Determine the (X, Y) coordinate at the center of the cell enclosing the given text.  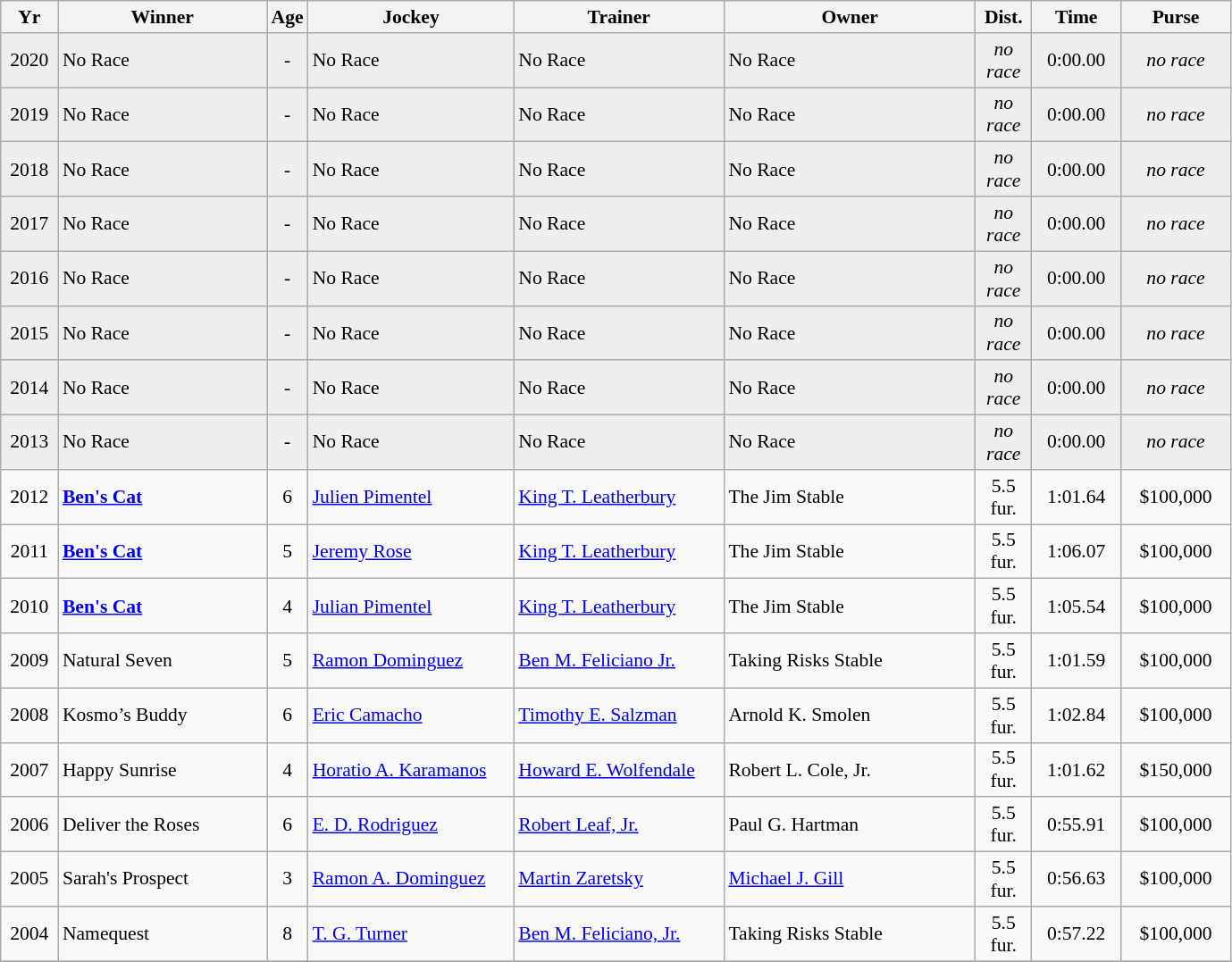
2009 (29, 661)
Kosmo’s Buddy (163, 715)
2010 (29, 606)
Timothy E. Salzman (618, 715)
Deliver the Roses (163, 825)
1:01.59 (1077, 661)
Robert L. Cole, Jr. (850, 770)
Horatio A. Karamanos (411, 770)
2018 (29, 170)
Winner (163, 17)
2019 (29, 114)
1:01.62 (1077, 770)
1:06.07 (1077, 552)
Time (1077, 17)
Julian Pimentel (411, 606)
Ben M. Feliciano, Jr. (618, 934)
2011 (29, 552)
Purse (1176, 17)
2017 (29, 223)
2013 (29, 443)
2020 (29, 61)
Ramon A. Dominguez (411, 879)
Robert Leaf, Jr. (618, 825)
Trainer (618, 17)
Owner (850, 17)
2007 (29, 770)
Ben M. Feliciano Jr. (618, 661)
Yr (29, 17)
2005 (29, 879)
Namequest (163, 934)
Arnold K. Smolen (850, 715)
Dist. (1004, 17)
2014 (29, 388)
2008 (29, 715)
3 (287, 879)
Sarah's Prospect (163, 879)
Ramon Dominguez (411, 661)
0:57.22 (1077, 934)
1:02.84 (1077, 715)
Jeremy Rose (411, 552)
2016 (29, 279)
2004 (29, 934)
T. G. Turner (411, 934)
2006 (29, 825)
$150,000 (1176, 770)
E. D. Rodriguez (411, 825)
Paul G. Hartman (850, 825)
Julien Pimentel (411, 497)
Howard E. Wolfendale (618, 770)
2015 (29, 332)
8 (287, 934)
2012 (29, 497)
1:05.54 (1077, 606)
0:56.63 (1077, 879)
Age (287, 17)
Natural Seven (163, 661)
Michael J. Gill (850, 879)
0:55.91 (1077, 825)
1:01.64 (1077, 497)
Jockey (411, 17)
Eric Camacho (411, 715)
Happy Sunrise (163, 770)
Martin Zaretsky (618, 879)
